Detect which cell encompasses the target text, then output its [X, Y] center coordinate. 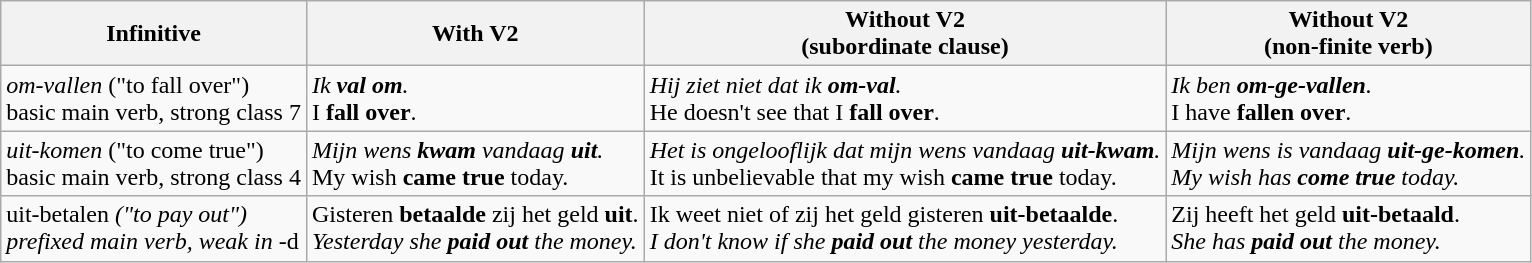
Infinitive [154, 34]
uit-betalen ("to pay out")prefixed main verb, weak in -d [154, 228]
Without V2(non-finite verb) [1348, 34]
With V2 [475, 34]
Without V2(subordinate clause) [905, 34]
Ik val om.I fall over. [475, 98]
Ik weet niet of zij het geld gisteren uit-betaalde.I don't know if she paid out the money yesterday. [905, 228]
Mijn wens kwam vandaag uit.My wish came true today. [475, 164]
om-vallen ("to fall over")basic main verb, strong class 7 [154, 98]
Gisteren betaalde zij het geld uit.Yesterday she paid out the money. [475, 228]
Ik ben om-ge-vallen.I have fallen over. [1348, 98]
uit-komen ("to come true")basic main verb, strong class 4 [154, 164]
Mijn wens is vandaag uit-ge-komen.My wish has come true today. [1348, 164]
Hij ziet niet dat ik om-val.He doesn't see that I fall over. [905, 98]
Het is ongelooflijk dat mijn wens vandaag uit-kwam.It is unbelievable that my wish came true today. [905, 164]
Zij heeft het geld uit-betaald.She has paid out the money. [1348, 228]
